Return (X, Y) of the center of cell containing provided text 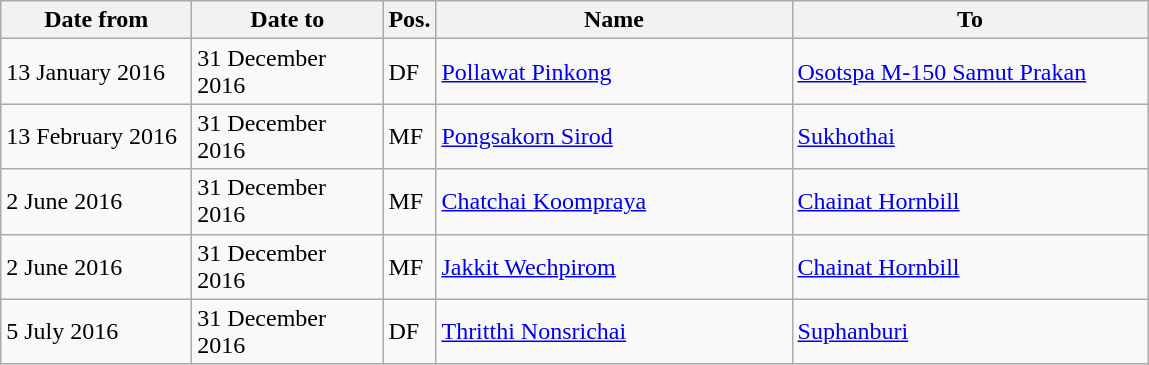
Thritthi Nonsrichai (614, 332)
Pos. (410, 20)
Pongsakorn Sirod (614, 136)
Chatchai Koompraya (614, 202)
5 July 2016 (96, 332)
Date from (96, 20)
Date to (288, 20)
Sukhothai (970, 136)
Name (614, 20)
Osotspa M-150 Samut Prakan (970, 72)
13 January 2016 (96, 72)
13 February 2016 (96, 136)
Jakkit Wechpirom (614, 266)
To (970, 20)
Suphanburi (970, 332)
Pollawat Pinkong (614, 72)
